Search for the cell housing the specified text and yield its (x, y) center coordinate. 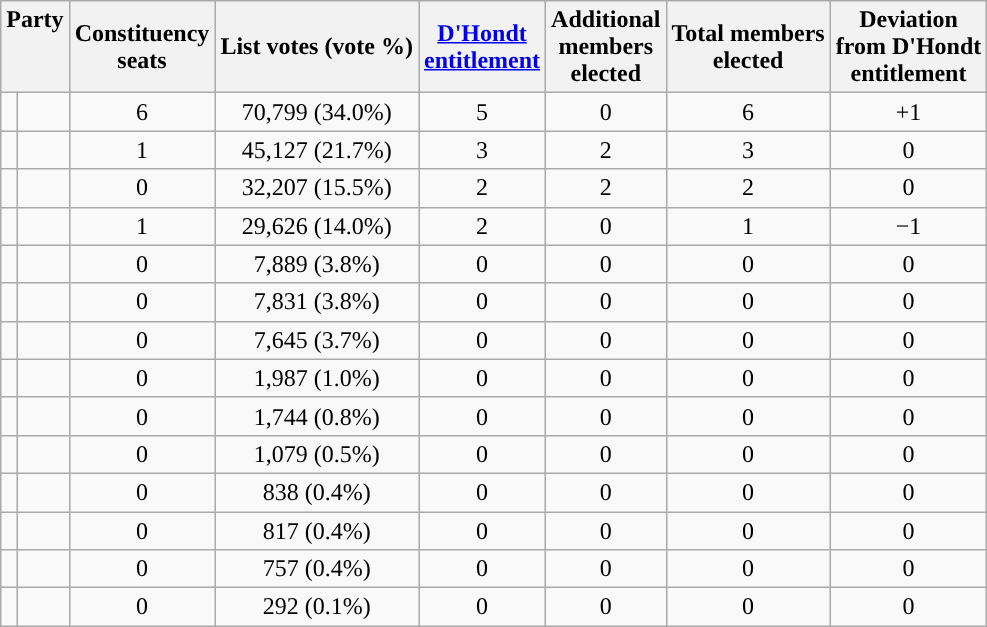
Deviationfrom D'Hondtentitlement (908, 47)
Constituencyseats (142, 47)
1,079 (0.5%) (317, 454)
5 (482, 112)
757 (0.4%) (317, 569)
70,799 (34.0%) (317, 112)
817 (0.4%) (317, 531)
29,626 (14.0%) (317, 226)
1,744 (0.8%) (317, 416)
45,127 (21.7%) (317, 150)
Total memberselected (748, 47)
Additionalmemberselected (606, 47)
7,889 (3.8%) (317, 264)
D'Hondtentitlement (482, 47)
Party (35, 47)
32,207 (15.5%) (317, 188)
292 (0.1%) (317, 607)
List votes (vote %) (317, 47)
+1 (908, 112)
7,831 (3.8%) (317, 302)
838 (0.4%) (317, 492)
−1 (908, 226)
7,645 (3.7%) (317, 340)
1,987 (1.0%) (317, 378)
